Return [X, Y] of the center of cell containing provided text 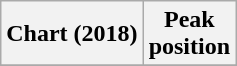
Peakposition [189, 34]
Chart (2018) [72, 34]
